Provide the [x, y] coordinate of the cell's center where the given text is located.  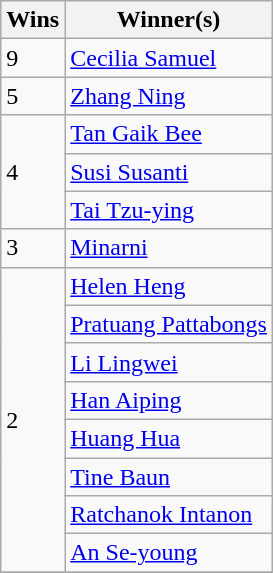
4 [33, 172]
Winner(s) [169, 20]
Pratuang Pattabongs [169, 324]
Minarni [169, 248]
Huang Hua [169, 438]
Li Lingwei [169, 362]
Zhang Ning [169, 96]
5 [33, 96]
Helen Heng [169, 286]
Tai Tzu-ying [169, 210]
Ratchanok Intanon [169, 515]
3 [33, 248]
An Se-young [169, 553]
Han Aiping [169, 400]
Tan Gaik Bee [169, 134]
Wins [33, 20]
9 [33, 58]
Tine Baun [169, 477]
Susi Susanti [169, 172]
2 [33, 419]
Cecilia Samuel [169, 58]
